Search for the cell housing the specified text and yield its [X, Y] center coordinate. 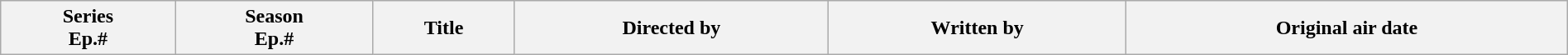
SeriesEp.# [88, 28]
Original air date [1347, 28]
SeasonEp.# [275, 28]
Directed by [672, 28]
Title [443, 28]
Written by [978, 28]
